Determine the (X, Y) coordinate at the center of the cell enclosing the given text.  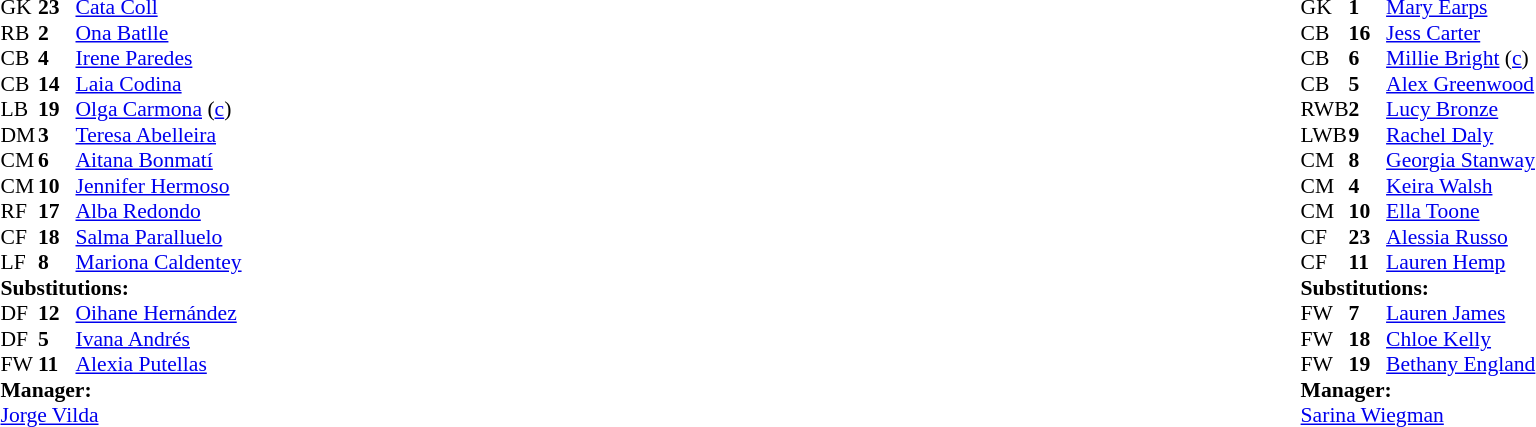
Salma Paralluelo (159, 237)
RF (19, 211)
Chloe Kelly (1460, 339)
12 (57, 313)
Lucy Bronze (1460, 109)
Georgia Stanway (1460, 161)
Alba Redondo (159, 211)
Olga Carmona (c) (159, 109)
Alexia Putellas (159, 365)
Laia Codina (159, 84)
LWB (1325, 135)
Ona Batlle (159, 33)
Aitana Bonmatí (159, 161)
DM (19, 135)
9 (1368, 135)
Alex Greenwood (1460, 84)
Oihane Hernández (159, 313)
23 (1368, 237)
Alessia Russo (1460, 237)
Irene Paredes (159, 59)
Ivana Andrés (159, 339)
Lauren James (1460, 313)
RWB (1325, 109)
Teresa Abelleira (159, 135)
Jess Carter (1460, 33)
3 (57, 135)
Ella Toone (1460, 211)
Rachel Daly (1460, 135)
Bethany England (1460, 365)
17 (57, 211)
7 (1368, 313)
LF (19, 263)
Jennifer Hermoso (159, 186)
LB (19, 109)
Lauren Hemp (1460, 263)
14 (57, 84)
16 (1368, 33)
Mariona Caldentey (159, 263)
RB (19, 33)
Millie Bright (c) (1460, 59)
Keira Walsh (1460, 186)
